From the cell containing the given text, extract its center point as [x, y] coordinate. 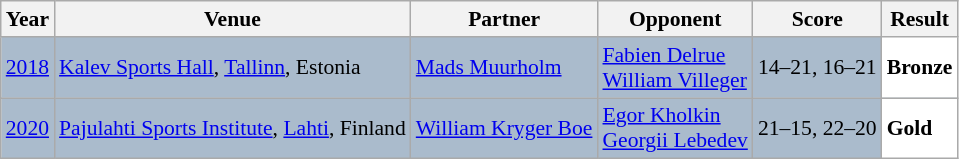
Venue [232, 19]
14–21, 16–21 [818, 68]
2020 [28, 128]
2018 [28, 68]
Partner [504, 19]
Bronze [920, 68]
Mads Muurholm [504, 68]
21–15, 22–20 [818, 128]
Opponent [674, 19]
Result [920, 19]
Egor Kholkin Georgii Lebedev [674, 128]
Score [818, 19]
Pajulahti Sports Institute, Lahti, Finland [232, 128]
Year [28, 19]
Gold [920, 128]
Fabien Delrue William Villeger [674, 68]
William Kryger Boe [504, 128]
Kalev Sports Hall, Tallinn, Estonia [232, 68]
